Scan for the cell matching the given text and deliver its (X, Y) coordinate at center. 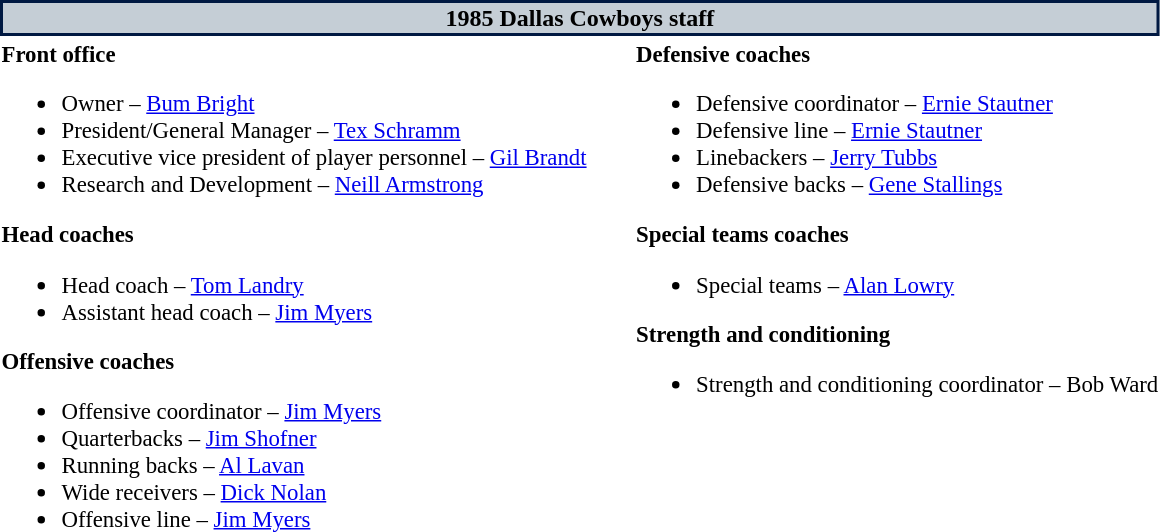
1985 Dallas Cowboys staff (580, 18)
